For the text-containing cell, return its midpoint in (X, Y) coordinate format. 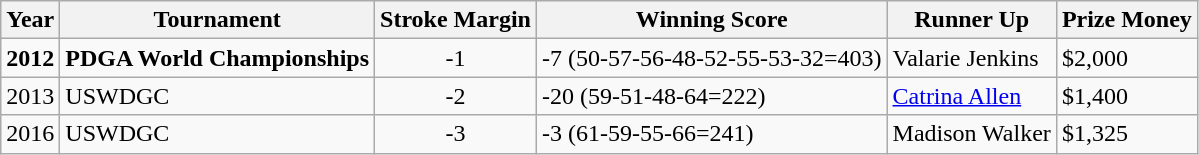
2016 (30, 134)
Year (30, 20)
-3 (456, 134)
2012 (30, 58)
-7 (50-57-56-48-52-55-53-32=403) (712, 58)
Catrina Allen (972, 96)
$2,000 (1126, 58)
Winning Score (712, 20)
Tournament (218, 20)
$1,325 (1126, 134)
2013 (30, 96)
-2 (456, 96)
Stroke Margin (456, 20)
Valarie Jenkins (972, 58)
-3 (61-59-55-66=241) (712, 134)
-20 (59-51-48-64=222) (712, 96)
-1 (456, 58)
Madison Walker (972, 134)
Runner Up (972, 20)
PDGA World Championships (218, 58)
Prize Money (1126, 20)
$1,400 (1126, 96)
